Detect which cell encompasses the target text, then output its [x, y] center coordinate. 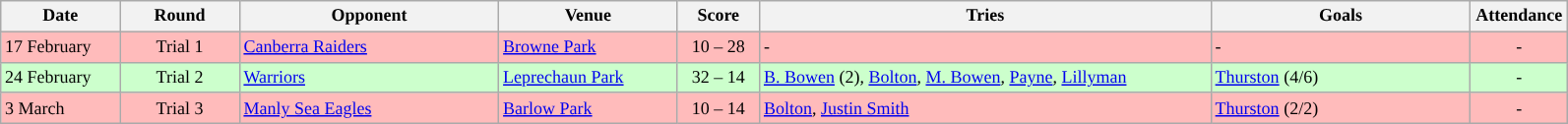
Attendance [1520, 16]
Browne Park [589, 47]
Tries [986, 16]
Bolton, Justin Smith [986, 108]
10 – 14 [719, 108]
Trial 2 [179, 77]
Date [61, 16]
Thurston (2/2) [1341, 108]
Barlow Park [589, 108]
3 March [61, 108]
Thurston (4/6) [1341, 77]
Venue [589, 16]
17 February [61, 47]
B. Bowen (2), Bolton, M. Bowen, Payne, Lillyman [986, 77]
Trial 3 [179, 108]
Score [719, 16]
Trial 1 [179, 47]
Round [179, 16]
24 February [61, 77]
10 – 28 [719, 47]
Opponent [369, 16]
Manly Sea Eagles [369, 108]
Goals [1341, 16]
Warriors [369, 77]
Canberra Raiders [369, 47]
Leprechaun Park [589, 77]
32 – 14 [719, 77]
